Find where the given text appears and provide that cell's center as [X, Y] coordinate. 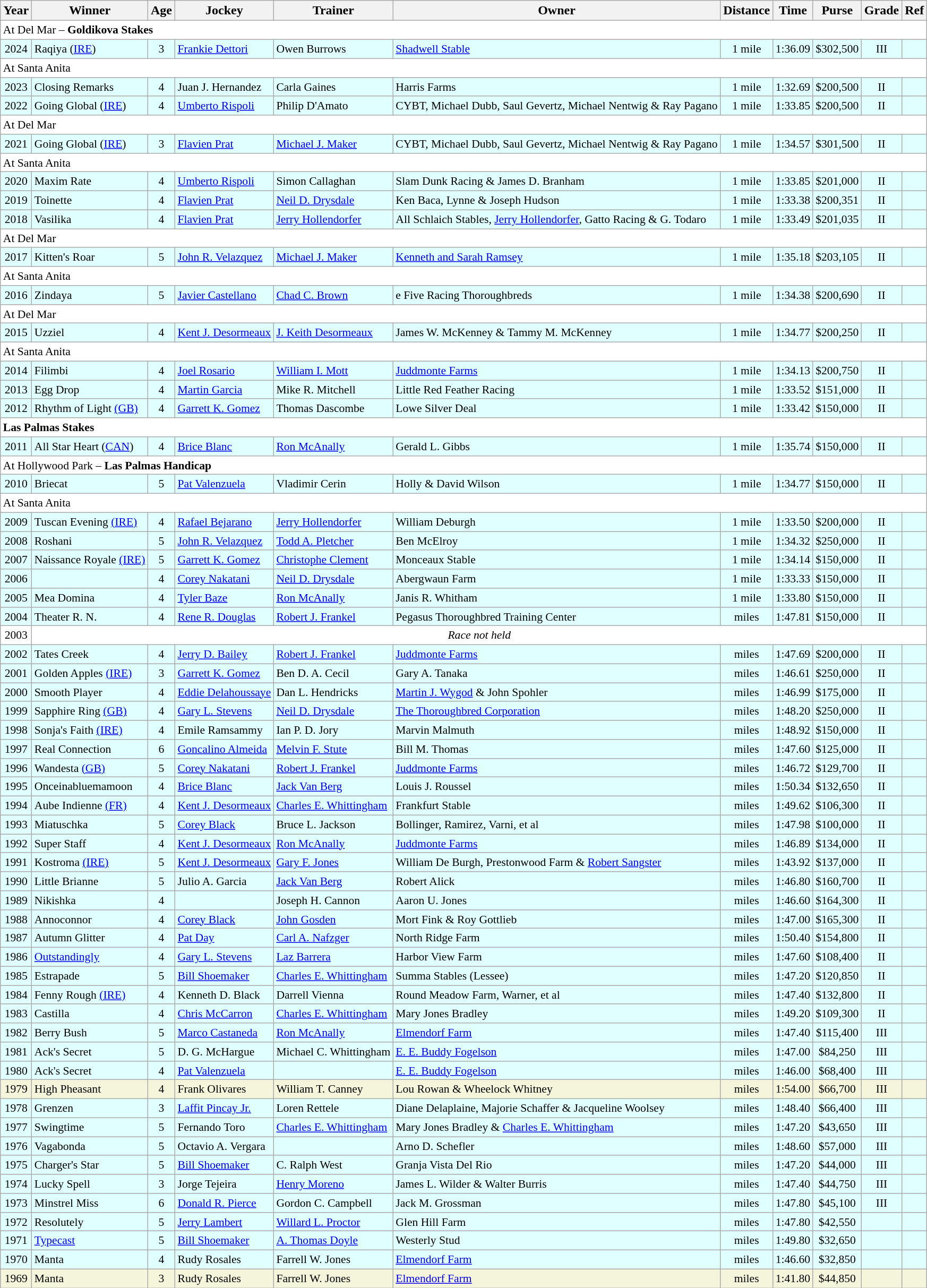
1:33.50 [793, 522]
Tyler Baze [225, 598]
1:46.72 [793, 768]
1994 [16, 805]
1973 [16, 1203]
North Ridge Farm [556, 938]
$302,500 [837, 49]
1:48.92 [793, 730]
Mary Jones Bradley & Charles E. Whittingham [556, 1127]
Laz Barrera [333, 957]
1985 [16, 976]
1:33.49 [793, 219]
Darrell Vienna [333, 995]
2017 [16, 257]
Owen Burrows [333, 49]
1:47.98 [793, 825]
$175,000 [837, 692]
Uzziel [90, 333]
2000 [16, 692]
$44,750 [837, 1184]
1:32.69 [793, 87]
James L. Wilder & Walter Burris [556, 1184]
$115,400 [837, 1033]
1989 [16, 900]
$132,650 [837, 787]
Gary A. Tanaka [556, 673]
Theater R. N. [90, 616]
Super Staff [90, 844]
$68,400 [837, 1070]
2007 [16, 560]
Julio A. Garcia [225, 881]
Chris McCarron [225, 1014]
Minstrel Miss [90, 1203]
2010 [16, 484]
1980 [16, 1070]
1990 [16, 881]
Typecast [90, 1241]
1997 [16, 749]
$84,250 [837, 1052]
1977 [16, 1127]
$108,400 [837, 957]
Jack M. Grossman [556, 1203]
Henry Moreno [333, 1184]
1:48.40 [793, 1108]
$66,400 [837, 1108]
A. Thomas Doyle [333, 1241]
1987 [16, 938]
Berry Bush [90, 1033]
1981 [16, 1052]
Swingtime [90, 1127]
1988 [16, 919]
Aaron U. Jones [556, 900]
1:47.69 [793, 654]
1:33.38 [793, 200]
2001 [16, 673]
Kostroma (IRE) [90, 862]
Golden Apples (IRE) [90, 673]
Summa Stables (Lessee) [556, 976]
2006 [16, 579]
Bill M. Thomas [556, 749]
Kenneth D. Black [225, 995]
$201,035 [837, 219]
Rhythm of Light (GB) [90, 408]
Simon Callaghan [333, 182]
Mary Jones Bradley [556, 1014]
C. Ralph West [333, 1165]
Goncalino Almeida [225, 749]
1:49.20 [793, 1014]
$106,300 [837, 805]
Juan J. Hernandez [225, 87]
1984 [16, 995]
William I. Mott [333, 371]
Philip D'Amato [333, 106]
The Thoroughbred Corporation [556, 711]
Mea Domina [90, 598]
Jockey [225, 11]
Rene R. Douglas [225, 616]
Melvin F. Stute [333, 749]
Ref [914, 11]
Donald R. Pierce [225, 1203]
Lowe Silver Deal [556, 408]
1992 [16, 844]
1:34.38 [793, 295]
Trainer [333, 11]
Sapphire Ring (GB) [90, 711]
$44,000 [837, 1165]
William T. Canney [333, 1089]
Fenny Rough (IRE) [90, 995]
Autumn Glitter [90, 938]
$200,351 [837, 200]
Mort Fink & Roy Gottlieb [556, 919]
$109,300 [837, 1014]
Fernando Toro [225, 1127]
Diane Delaplaine, Majorie Schaffer & Jacqueline Woolsey [556, 1108]
Carla Gaines [333, 87]
$57,000 [837, 1146]
Aube Indienne (FR) [90, 805]
Maxim Rate [90, 182]
1:54.00 [793, 1089]
$32,850 [837, 1259]
Janis R. Whitham [556, 598]
Jorge Tejeira [225, 1184]
2008 [16, 541]
$134,000 [837, 844]
1:50.34 [793, 787]
Harris Farms [556, 87]
Ben D. A. Cecil [333, 673]
Smooth Player [90, 692]
2004 [16, 616]
Louis J. Roussel [556, 787]
$301,500 [837, 144]
Robert Alick [556, 881]
Tates Creek [90, 654]
1:33.80 [793, 598]
Charger's Star [90, 1165]
Sonja's Faith (IRE) [90, 730]
1:46.99 [793, 692]
Bruce L. Jackson [333, 825]
Pegasus Thoroughbred Training Center [556, 616]
Granja Vista Del Rio [556, 1165]
Ken Baca, Lynne & Joseph Hudson [556, 200]
2021 [16, 144]
Nikishka [90, 900]
Eddie Delahoussaye [225, 692]
2015 [16, 333]
Harbor View Farm [556, 957]
Filimbi [90, 371]
$164,300 [837, 900]
Round Meadow Farm, Warner, et al [556, 995]
J. Keith Desormeaux [333, 333]
$200,690 [837, 295]
1:34.14 [793, 560]
1:35.18 [793, 257]
2024 [16, 49]
1:35.74 [793, 446]
2012 [16, 408]
$151,000 [837, 390]
Annoconnor [90, 919]
Martin Garcia [225, 390]
2013 [16, 390]
At Del Mar – Goldikova Stakes [464, 30]
Race not held [479, 636]
Abergwaun Farm [556, 579]
Grenzen [90, 1108]
1:46.80 [793, 881]
2002 [16, 654]
1:34.13 [793, 371]
$165,300 [837, 919]
Wandesta (GB) [90, 768]
1:49.62 [793, 805]
1:49.80 [793, 1241]
1972 [16, 1222]
Little Brianne [90, 881]
2011 [16, 446]
1:46.89 [793, 844]
Mike R. Mitchell [333, 390]
1:43.92 [793, 862]
$137,000 [837, 862]
2014 [16, 371]
Frank Olivares [225, 1089]
1969 [16, 1278]
$203,105 [837, 257]
Vladimir Cerin [333, 484]
e Five Racing Thoroughbreds [556, 295]
At Hollywood Park – Las Palmas Handicap [464, 465]
Lucky Spell [90, 1184]
Raqiya (IRE) [90, 49]
$120,850 [837, 976]
Martin J. Wygod & John Spohler [556, 692]
Carl A. Nafzger [333, 938]
Arno D. Schefler [556, 1146]
Ian P. D. Jory [333, 730]
$125,000 [837, 749]
Onceinabluemamoon [90, 787]
$44,850 [837, 1278]
Jerry Lambert [225, 1222]
1:46.00 [793, 1070]
Ben McElroy [556, 541]
Emile Ramsammy [225, 730]
1974 [16, 1184]
$132,800 [837, 995]
Willard L. Proctor [333, 1222]
1979 [16, 1089]
Rafael Bejarano [225, 522]
1996 [16, 768]
Grade [881, 11]
$160,700 [837, 881]
1993 [16, 825]
Zindaya [90, 295]
1:46.61 [793, 673]
Age [161, 11]
$32,650 [837, 1241]
Shadwell Stable [556, 49]
Naissance Royale (IRE) [90, 560]
1998 [16, 730]
1983 [16, 1014]
$200,750 [837, 371]
Briecat [90, 484]
Chad C. Brown [333, 295]
Tuscan Evening (IRE) [90, 522]
1970 [16, 1259]
Joseph H. Cannon [333, 900]
Toinette [90, 200]
1:50.40 [793, 938]
$100,000 [837, 825]
$200,250 [837, 333]
$129,700 [837, 768]
Monceaux Stable [556, 560]
Outstandingly [90, 957]
Castilla [90, 1014]
Time [793, 11]
William De Burgh, Prestonwood Farm & Robert Sangster [556, 862]
2005 [16, 598]
Westerly Stud [556, 1241]
1971 [16, 1241]
2019 [16, 200]
Gordon C. Campbell [333, 1203]
High Pheasant [90, 1089]
All Schlaich Stables, Jerry Hollendorfer, Gatto Racing & G. Todaro [556, 219]
1:48.60 [793, 1146]
2016 [16, 295]
$42,550 [837, 1222]
$154,800 [837, 938]
Gary F. Jones [333, 862]
$45,100 [837, 1203]
Bollinger, Ramirez, Varni, et al [556, 825]
Glen Hill Farm [556, 1222]
Laffit Pincay Jr. [225, 1108]
Holly & David Wilson [556, 484]
1986 [16, 957]
1:48.20 [793, 711]
1:47.81 [793, 616]
1975 [16, 1165]
Marvin Malmuth [556, 730]
Year [16, 11]
James W. McKenney & Tammy M. McKenney [556, 333]
Resolutely [90, 1222]
Egg Drop [90, 390]
1991 [16, 862]
Owner [556, 11]
2020 [16, 182]
1995 [16, 787]
Frankfurt Stable [556, 805]
Loren Rettele [333, 1108]
Winner [90, 11]
2018 [16, 219]
Kenneth and Sarah Ramsey [556, 257]
$201,000 [837, 182]
Las Palmas Stakes [464, 427]
Javier Castellano [225, 295]
D. G. McHargue [225, 1052]
1:33.52 [793, 390]
John Gosden [333, 919]
Michael C. Whittingham [333, 1052]
All Star Heart (CAN) [90, 446]
Vasilika [90, 219]
1:41.80 [793, 1278]
Gerald L. Gibbs [556, 446]
Octavio A. Vergara [225, 1146]
Estrapade [90, 976]
Pat Day [225, 938]
Slam Dunk Racing & James D. Branham [556, 182]
1:33.42 [793, 408]
William Deburgh [556, 522]
Frankie Dettori [225, 49]
Marco Castaneda [225, 1033]
Real Connection [90, 749]
1:36.09 [793, 49]
Jerry D. Bailey [225, 654]
Dan L. Hendricks [333, 692]
$43,650 [837, 1127]
2009 [16, 522]
Purse [837, 11]
Christophe Clement [333, 560]
2023 [16, 87]
1999 [16, 711]
Miatuschka [90, 825]
Joel Rosario [225, 371]
1:33.33 [793, 579]
2022 [16, 106]
Distance [746, 11]
1:34.57 [793, 144]
Todd A. Pletcher [333, 541]
Kitten's Roar [90, 257]
Roshani [90, 541]
Thomas Dascombe [333, 408]
1:34.32 [793, 541]
1976 [16, 1146]
1978 [16, 1108]
Little Red Feather Racing [556, 390]
2003 [16, 636]
1982 [16, 1033]
Closing Remarks [90, 87]
$66,700 [837, 1089]
Lou Rowan & Wheelock Whitney [556, 1089]
Vagabonda [90, 1146]
